Locate the cell with the specified text and output its [x, y] center coordinate. 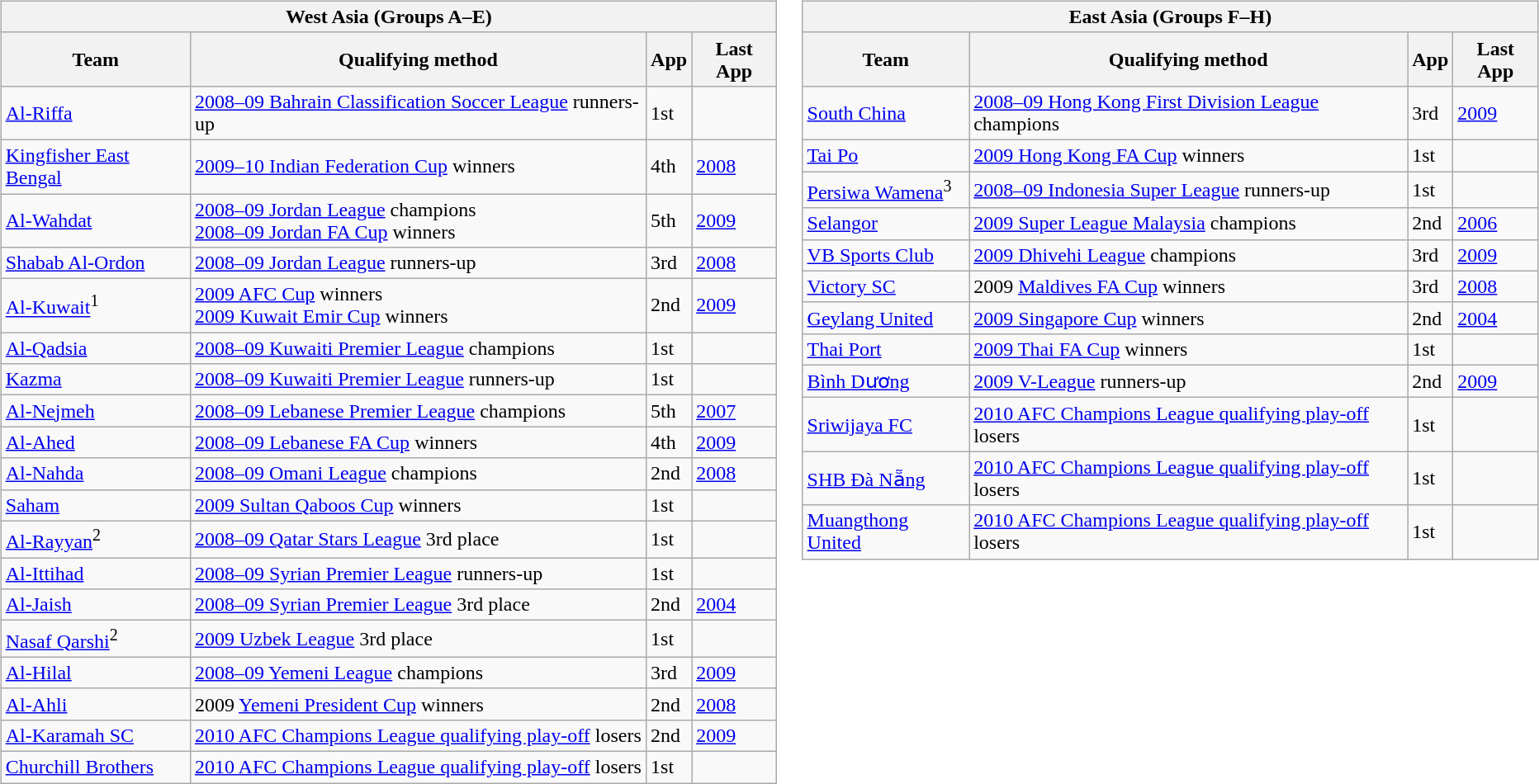
2009 Sultan Qaboos Cup winners [418, 505]
2008–09 Kuwaiti Premier League runners-up [418, 380]
2009 Hong Kong FA Cup winners [1189, 155]
Kingfisher East Bengal [96, 167]
2009 Yemeni President Cup winners [418, 704]
Persiwa Wamena3 [886, 190]
2008–09 Bahrain Classification Soccer League runners-up [418, 112]
Nasaf Qarshi2 [96, 639]
Bình Dương [886, 381]
2008–09 Omani League champions [418, 474]
2007 [735, 411]
2008–09 Qatar Stars League 3rd place [418, 540]
Muangthong United [886, 531]
Al-Riffa [96, 112]
2008–09 Lebanese Premier League champions [418, 411]
Al-Nejmeh [96, 411]
Al-Jaish [96, 605]
Shabab Al-Ordon [96, 263]
Al-Karamah SC [96, 735]
2008–09 Syrian Premier League runners-up [418, 574]
Kazma [96, 380]
2008–09 Indonesia Super League runners-up [1189, 190]
Sriwijaya FC [886, 424]
2008–09 Yemeni League champions [418, 673]
2009 Thai FA Cup winners [1189, 349]
Geylang United [886, 318]
2008–09 Hong Kong First Division League champions [1189, 112]
2008–09 Syrian Premier League 3rd place [418, 605]
Al-Rayyan2 [96, 540]
Al-Nahda [96, 474]
2008–09 Jordan League champions2008–09 Jordan FA Cup winners [418, 220]
2009–10 Indian Federation Cup winners [418, 167]
West Asia (Groups A–E) [388, 17]
Al-Kuwait1 [96, 305]
Al-Ittihad [96, 574]
2008–09 Lebanese FA Cup winners [418, 442]
2009 Uzbek League 3rd place [418, 639]
Al-Hilal [96, 673]
2008–09 Jordan League runners-up [418, 263]
Al-Qadsia [96, 348]
VB Sports Club [886, 255]
Tai Po [886, 155]
Churchill Brothers [96, 767]
East Asia (Groups F–H) [1171, 17]
2009 Dhivehi League champions [1189, 255]
Selangor [886, 224]
2006 [1496, 224]
Thai Port [886, 349]
Saham [96, 505]
Al-Ahed [96, 442]
2009 Super League Malaysia champions [1189, 224]
2009 Maldives FA Cup winners [1189, 286]
2009 AFC Cup winners2009 Kuwait Emir Cup winners [418, 305]
SHB Đà Nẵng [886, 479]
2009 V-League runners-up [1189, 381]
2008–09 Kuwaiti Premier League champions [418, 348]
Victory SC [886, 286]
South China [886, 112]
Al-Ahli [96, 704]
Al-Wahdat [96, 220]
2009 Singapore Cup winners [1189, 318]
